Search for the cell housing the specified text and yield its (X, Y) center coordinate. 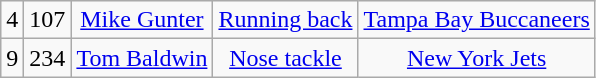
Mike Gunter (142, 20)
New York Jets (476, 58)
Tampa Bay Buccaneers (476, 20)
Tom Baldwin (142, 58)
107 (48, 20)
9 (12, 58)
Nose tackle (286, 58)
4 (12, 20)
Running back (286, 20)
234 (48, 58)
